Provide the (X, Y) coordinate of the cell's center where the given text is located.  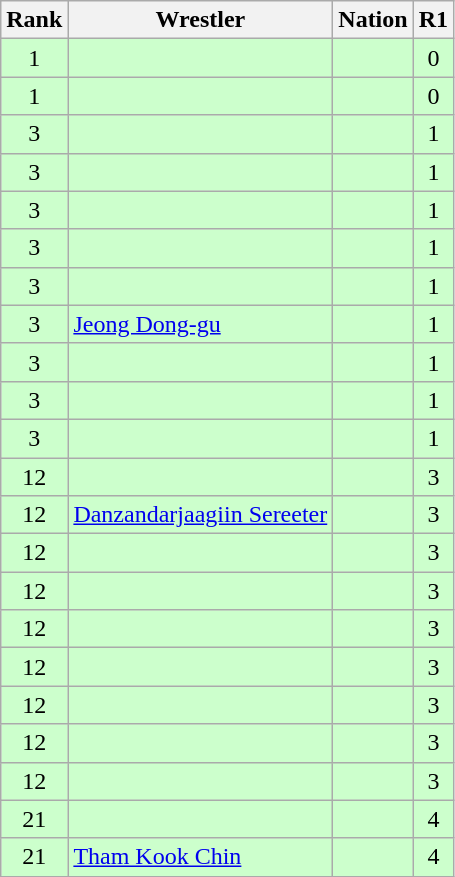
Rank (34, 20)
Wrestler (200, 20)
Danzandarjaagiin Sereeter (200, 515)
Tham Kook Chin (200, 857)
Jeong Dong-gu (200, 324)
Nation (373, 20)
R1 (433, 20)
